From the cell containing the given text, extract its center point as [x, y] coordinate. 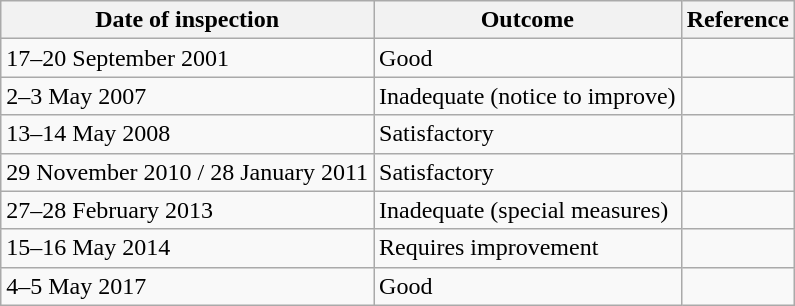
Inadequate (special measures) [528, 210]
2–3 May 2007 [188, 96]
4–5 May 2017 [188, 286]
Inadequate (notice to improve) [528, 96]
Reference [738, 20]
17–20 September 2001 [188, 58]
Outcome [528, 20]
Date of inspection [188, 20]
13–14 May 2008 [188, 134]
29 November 2010 / 28 January 2011 [188, 172]
Requires improvement [528, 248]
15–16 May 2014 [188, 248]
27–28 February 2013 [188, 210]
